From the cell containing the given text, extract its center point as (X, Y) coordinate. 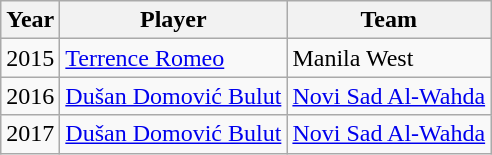
Terrence Romeo (174, 58)
Manila West (389, 58)
2017 (30, 134)
Player (174, 20)
2016 (30, 96)
Team (389, 20)
Year (30, 20)
2015 (30, 58)
